Find where the given text appears and provide that cell's center as (X, Y) coordinate. 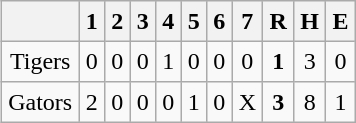
5 (194, 21)
Gators (40, 102)
X (248, 102)
6 (219, 21)
E (341, 21)
4 (168, 21)
H (310, 21)
7 (248, 21)
R (278, 21)
8 (310, 102)
Tigers (40, 61)
